Return (x, y) of the center of cell containing provided text 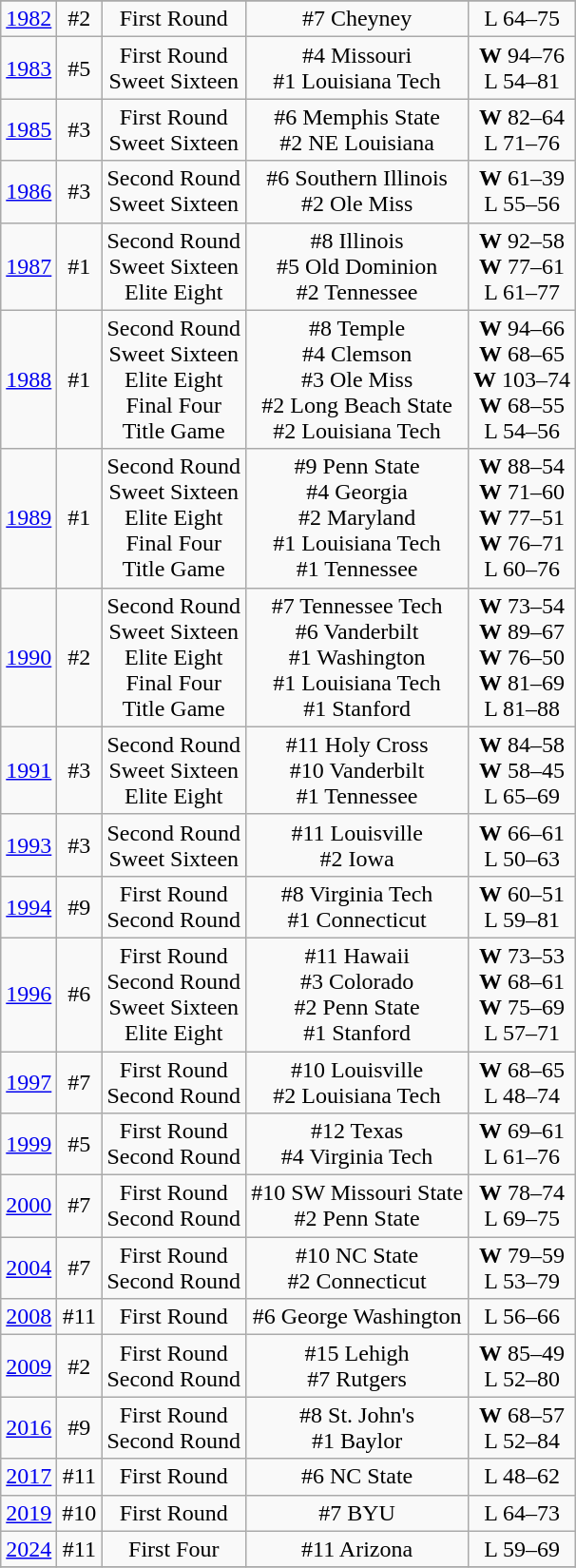
W 94–66W 68–65W 103–74W 68–55L 54–56 (523, 379)
2009 (29, 1365)
1993 (29, 844)
#8 St. John's#1 Baylor (357, 1428)
#15 Lehigh#7 Rutgers (357, 1365)
2008 (29, 1317)
#11 Hawaii#3 Colorado#2 Penn State#1 Stanford (357, 995)
W 79–59L 53–79 (523, 1268)
W 82–64L 71–76 (523, 129)
#7 Cheyney (357, 19)
First RoundSecond RoundSweet SixteenElite Eight (174, 995)
W 60–51L 59–81 (523, 907)
2024 (29, 1549)
2017 (29, 1477)
W 94–76L 54–81 (523, 68)
W 85–49L 52–80 (523, 1365)
1989 (29, 518)
#6 (80, 995)
W 73–53W 68–61W 75–69L 57–71 (523, 995)
W 92–58W 77–61L 61–77 (523, 266)
1996 (29, 995)
2016 (29, 1428)
W 88–54W 71–60W 77–51W 76–71L 60–76 (523, 518)
#10 NC State#2 Connecticut (357, 1268)
#11 Holy Cross#10 Vanderbilt#1 Tennessee (357, 770)
1991 (29, 770)
#6 George Washington (357, 1317)
#8 Virginia Tech#1 Connecticut (357, 907)
1983 (29, 68)
W 78–74L 69–75 (523, 1206)
W 68–65L 48–74 (523, 1082)
W 73–54W 89–67W 76–50W 81–69L 81–88 (523, 657)
#10 (80, 1513)
#9 Penn State#4 Georgia#2 Maryland#1 Louisiana Tech#1 Tennessee (357, 518)
#12 Texas#4 Virginia Tech (357, 1145)
First Four (174, 1549)
#6 Memphis State#2 NE Louisiana (357, 129)
2019 (29, 1513)
#11 Louisville#2 Iowa (357, 844)
W 84–58W 58–45L 65–69 (523, 770)
1990 (29, 657)
1997 (29, 1082)
L 59–69 (523, 1549)
1986 (29, 192)
L 48–62 (523, 1477)
#10 Louisville#2 Louisiana Tech (357, 1082)
1994 (29, 907)
1982 (29, 19)
#7 Tennessee Tech#6 Vanderbilt#1 Washington#1 Louisiana Tech#1 Stanford (357, 657)
W 68–57L 52–84 (523, 1428)
1988 (29, 379)
#8 Illinois#5 Old Dominion#2 Tennessee (357, 266)
2004 (29, 1268)
W 66–61L 50–63 (523, 844)
2000 (29, 1206)
1985 (29, 129)
#6 NC State (357, 1477)
#6 Southern Illinois#2 Ole Miss (357, 192)
1987 (29, 266)
W 69–61L 61–76 (523, 1145)
#10 SW Missouri State#2 Penn State (357, 1206)
#4 Missouri#1 Louisiana Tech (357, 68)
L 64–73 (523, 1513)
L 64–75 (523, 19)
L 56–66 (523, 1317)
#8 Temple#4 Clemson#3 Ole Miss#2 Long Beach State#2 Louisiana Tech (357, 379)
#7 BYU (357, 1513)
1999 (29, 1145)
#11 Arizona (357, 1549)
W 61–39L 55–56 (523, 192)
